Determine the [x, y] coordinate at the center of the cell enclosing the given text.  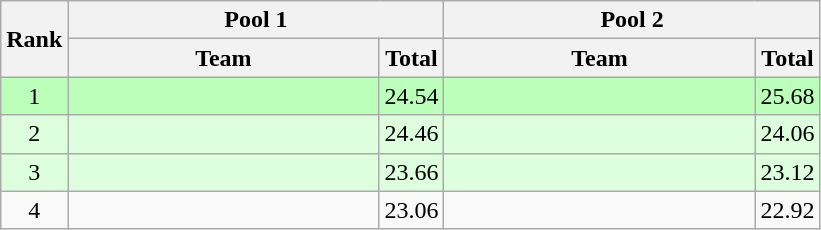
24.54 [412, 96]
1 [34, 96]
Pool 1 [256, 20]
22.92 [788, 210]
23.06 [412, 210]
24.06 [788, 134]
3 [34, 172]
4 [34, 210]
23.66 [412, 172]
Rank [34, 39]
25.68 [788, 96]
24.46 [412, 134]
2 [34, 134]
23.12 [788, 172]
Pool 2 [632, 20]
